Capture the cell that displays the provided text and extract its [x, y] central coordinate. 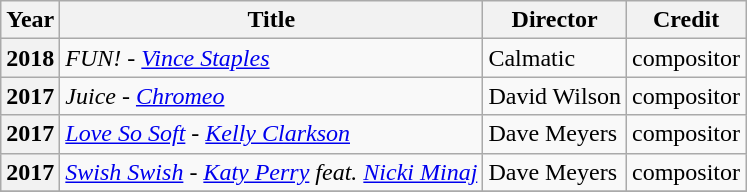
Year [30, 20]
Title [272, 20]
Juice - Chromeo [272, 96]
FUN! - Vince Staples [272, 58]
Love So Soft - Kelly Clarkson [272, 134]
2018 [30, 58]
Credit [686, 20]
Calmatic [555, 58]
Director [555, 20]
David Wilson [555, 96]
Swish Swish - Katy Perry feat. Nicki Minaj [272, 172]
